Return the [x, y] coordinate for the center point of the cell that contains the specified text.  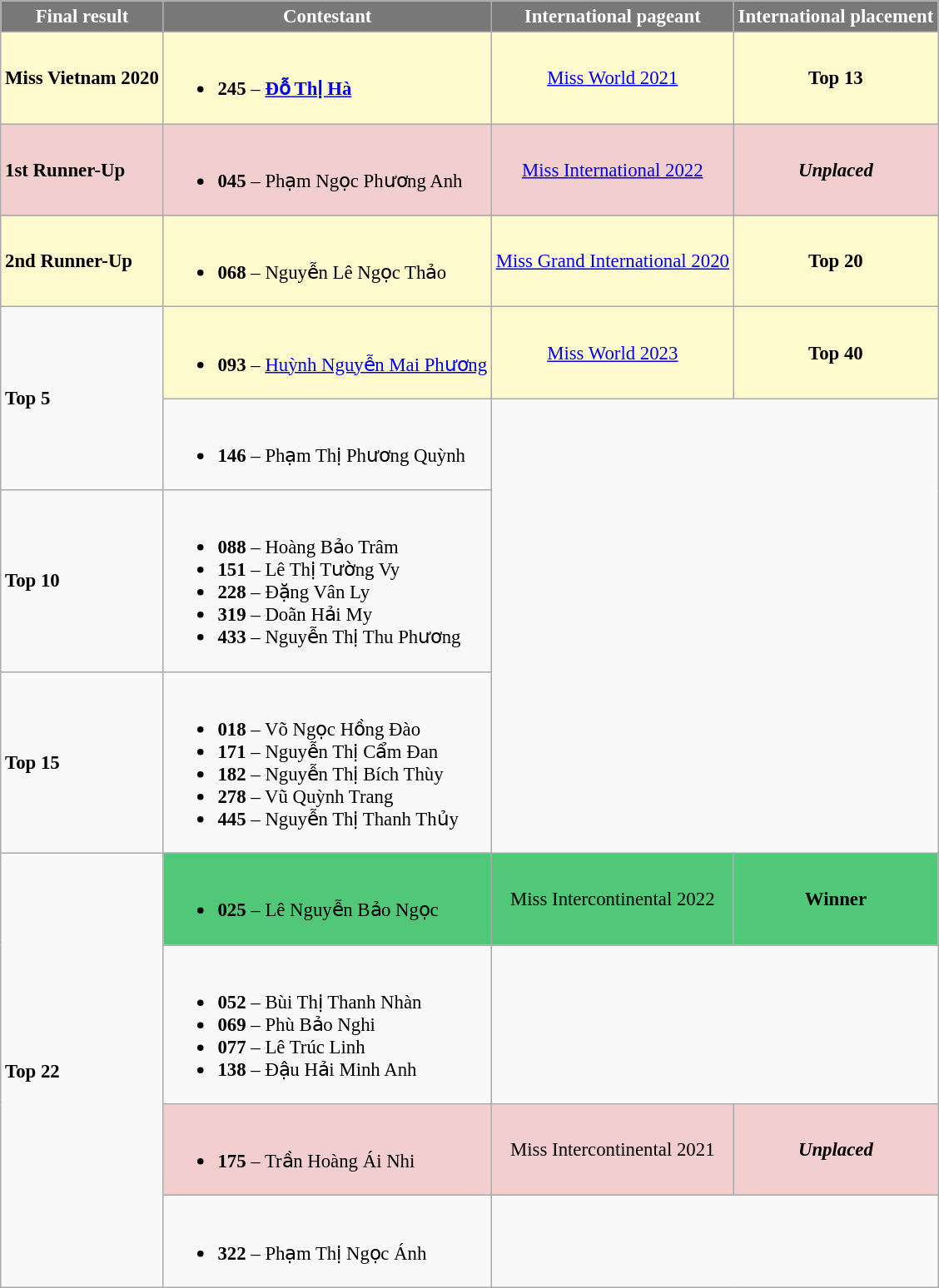
1st Runner-Up [82, 170]
068 – Nguyễn Lê Ngọc Thảo [327, 261]
245 – Đỗ Thị Hà [327, 78]
Final result [82, 17]
Miss World 2023 [613, 353]
Top 13 [836, 78]
Miss Grand International 2020 [613, 261]
Top 5 [82, 399]
Top 20 [836, 261]
Top 10 [82, 581]
088 – Hoàng Bảo Trâm151 – Lê Thị Tường Vy228 – Đặng Vân Ly319 – Doãn Hải My433 – Nguyễn Thị Thu Phương [327, 581]
175 – Trần Hoàng Ái Nhi [327, 1150]
018 – Võ Ngọc Hồng Đào171 – Nguyễn Thị Cẩm Đan182 – Nguyễn Thị Bích Thùy278 – Vũ Quỳnh Trang445 – Nguyễn Thị Thanh Thủy [327, 762]
322 – Phạm Thị Ngọc Ánh [327, 1241]
Miss Vietnam 2020 [82, 78]
Miss Intercontinental 2021 [613, 1150]
Miss International 2022 [613, 170]
International pageant [613, 17]
052 – Bùi Thị Thanh Nhàn069 – Phù Bảo Nghi077 – Lê Trúc Linh138 – Đậu Hải Minh Anh [327, 1025]
Miss World 2021 [613, 78]
Top 22 [82, 1071]
Contestant [327, 17]
025 – Lê Nguyễn Bảo Ngọc [327, 899]
045 – Phạm Ngọc Phương Anh [327, 170]
093 – Huỳnh Nguyễn Mai Phương [327, 353]
Winner [836, 899]
International placement [836, 17]
146 – Phạm Thị Phương Quỳnh [327, 444]
Miss Intercontinental 2022 [613, 899]
Top 15 [82, 762]
2nd Runner-Up [82, 261]
Top 40 [836, 353]
